Output the [x, y] coordinate of the center of the cell containing the given text.  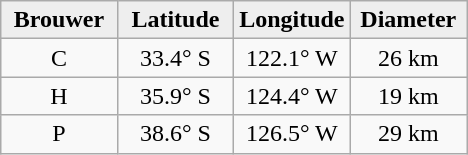
Brouwer [59, 20]
26 km [408, 58]
29 km [408, 134]
122.1° W [292, 58]
35.9° S [175, 96]
Longitude [292, 20]
38.6° S [175, 134]
33.4° S [175, 58]
C [59, 58]
19 km [408, 96]
H [59, 96]
P [59, 134]
Latitude [175, 20]
Diameter [408, 20]
124.4° W [292, 96]
126.5° W [292, 134]
